Scan for the cell matching the given text and deliver its (X, Y) coordinate at center. 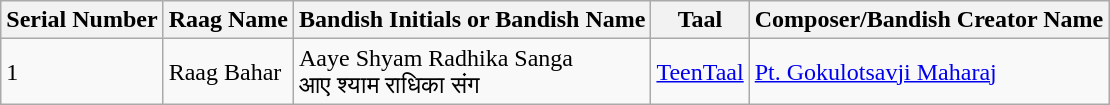
Composer/Bandish Creator Name (929, 20)
Pt. Gokulotsavji Maharaj (929, 72)
Taal (700, 20)
Raag Bahar (228, 72)
Bandish Initials or Bandish Name (472, 20)
1 (82, 72)
Serial Number (82, 20)
Aaye Shyam Radhika Sangaआए श्याम राधिका संग (472, 72)
TeenTaal (700, 72)
Raag Name (228, 20)
